Return (x, y) of the center of cell containing provided text 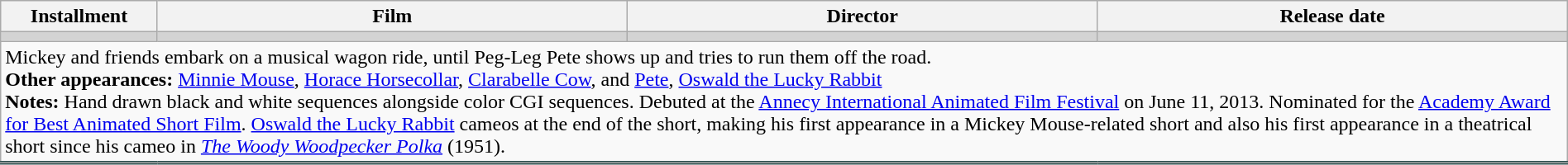
Director (863, 16)
Film (392, 16)
Installment (79, 16)
Release date (1332, 16)
